Extract the [X, Y] coordinate from the center of the cell holding the provided text.  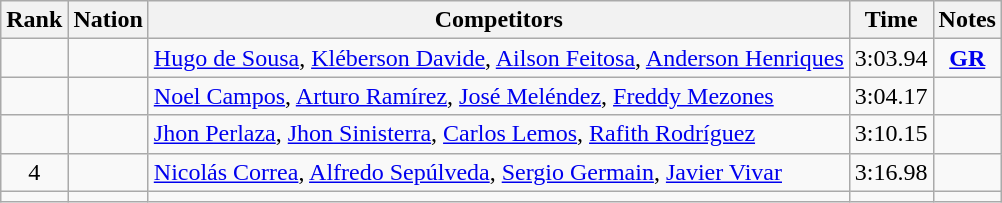
Nation [108, 20]
GR [967, 58]
Time [891, 20]
Competitors [498, 20]
3:16.98 [891, 172]
3:10.15 [891, 134]
3:04.17 [891, 96]
Jhon Perlaza, Jhon Sinisterra, Carlos Lemos, Rafith Rodríguez [498, 134]
3:03.94 [891, 58]
Rank [34, 20]
Hugo de Sousa, Kléberson Davide, Ailson Feitosa, Anderson Henriques [498, 58]
Nicolás Correa, Alfredo Sepúlveda, Sergio Germain, Javier Vivar [498, 172]
Noel Campos, Arturo Ramírez, José Meléndez, Freddy Mezones [498, 96]
Notes [967, 20]
4 [34, 172]
